Detect which cell encompasses the target text, then output its [x, y] center coordinate. 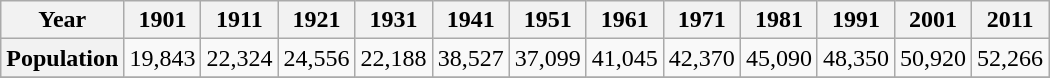
1961 [624, 20]
Population [62, 58]
1971 [702, 20]
38,527 [470, 58]
42,370 [702, 58]
45,090 [778, 58]
41,045 [624, 58]
Year [62, 20]
19,843 [162, 58]
2001 [932, 20]
1911 [240, 20]
1931 [394, 20]
37,099 [548, 58]
2011 [1010, 20]
1981 [778, 20]
1901 [162, 20]
1951 [548, 20]
22,324 [240, 58]
1991 [856, 20]
22,188 [394, 58]
1941 [470, 20]
50,920 [932, 58]
1921 [316, 20]
24,556 [316, 58]
52,266 [1010, 58]
48,350 [856, 58]
